Provide the [X, Y] coordinate of the cell's center where the given text is located.  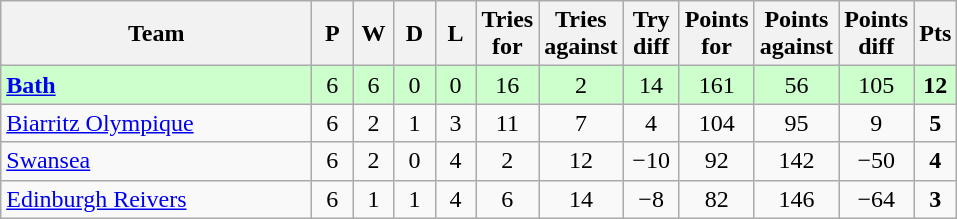
Points diff [876, 34]
105 [876, 85]
−10 [651, 161]
92 [716, 161]
146 [796, 199]
82 [716, 199]
Tries for [508, 34]
D [414, 34]
16 [508, 85]
W [374, 34]
L [456, 34]
Bath [156, 85]
11 [508, 123]
56 [796, 85]
Pts [936, 34]
Biarritz Olympique [156, 123]
Points against [796, 34]
Tries against [581, 34]
−50 [876, 161]
Swansea [156, 161]
5 [936, 123]
7 [581, 123]
161 [716, 85]
P [332, 34]
Points for [716, 34]
95 [796, 123]
142 [796, 161]
−8 [651, 199]
104 [716, 123]
Edinburgh Reivers [156, 199]
Try diff [651, 34]
Team [156, 34]
−64 [876, 199]
9 [876, 123]
